For the text-containing cell, return its midpoint in [x, y] coordinate format. 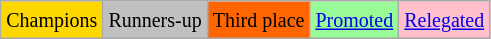
Champions [52, 20]
Promoted [354, 20]
Third place [258, 20]
Relegated [444, 20]
Runners-up [155, 20]
